Extract the (X, Y) coordinate from the center of the cell holding the provided text.  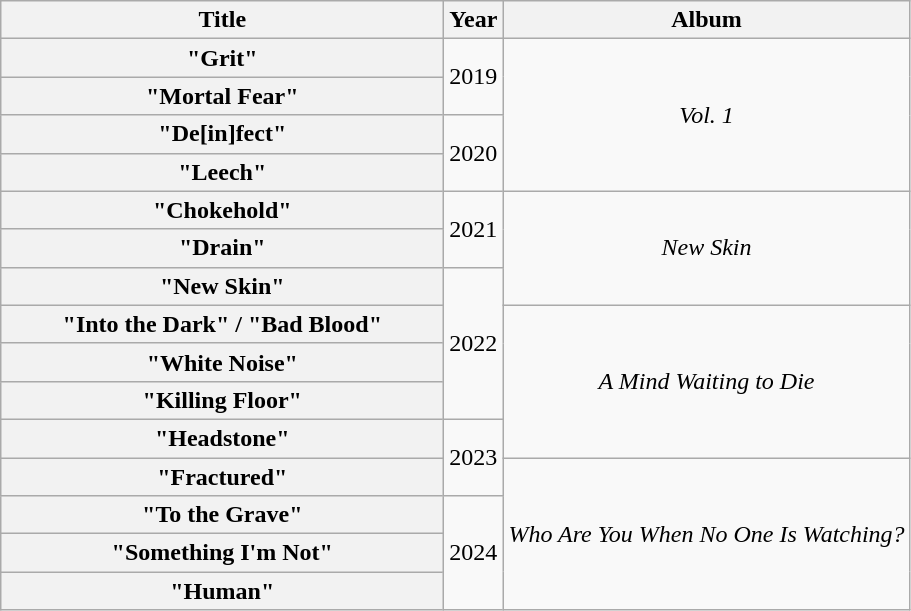
Title (222, 20)
2019 (474, 77)
"De[in]fect" (222, 134)
"Drain" (222, 248)
"New Skin" (222, 286)
Who Are You When No One Is Watching? (706, 534)
2024 (474, 553)
2021 (474, 229)
New Skin (706, 248)
2023 (474, 457)
Vol. 1 (706, 115)
"Fractured" (222, 477)
Year (474, 20)
"To the Grave" (222, 515)
A Mind Waiting to Die (706, 381)
"Leech" (222, 172)
"Human" (222, 591)
"Something I'm Not" (222, 553)
"Chokehold" (222, 210)
"White Noise" (222, 362)
"Grit" (222, 58)
"Mortal Fear" (222, 96)
"Killing Floor" (222, 400)
Album (706, 20)
2022 (474, 343)
"Into the Dark" / "Bad Blood" (222, 324)
"Headstone" (222, 438)
2020 (474, 153)
